Provide the (x, y) coordinate of the cell's center where the given text is located.  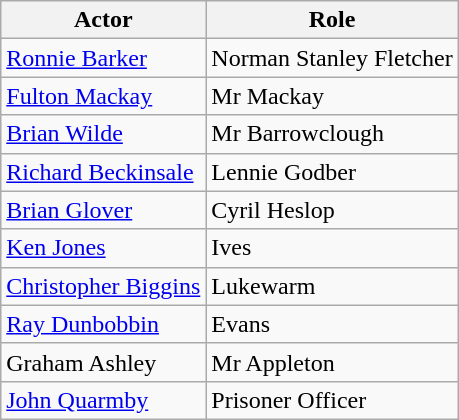
Lukewarm (332, 286)
Mr Mackay (332, 96)
Mr Appleton (332, 362)
Ronnie Barker (104, 58)
Cyril Heslop (332, 210)
Fulton Mackay (104, 96)
Role (332, 20)
Lennie Godber (332, 172)
Brian Wilde (104, 134)
Prisoner Officer (332, 400)
Ken Jones (104, 248)
John Quarmby (104, 400)
Graham Ashley (104, 362)
Actor (104, 20)
Mr Barrowclough (332, 134)
Christopher Biggins (104, 286)
Ives (332, 248)
Ray Dunbobbin (104, 324)
Brian Glover (104, 210)
Evans (332, 324)
Norman Stanley Fletcher (332, 58)
Richard Beckinsale (104, 172)
